Return [X, Y] of the center of cell containing provided text 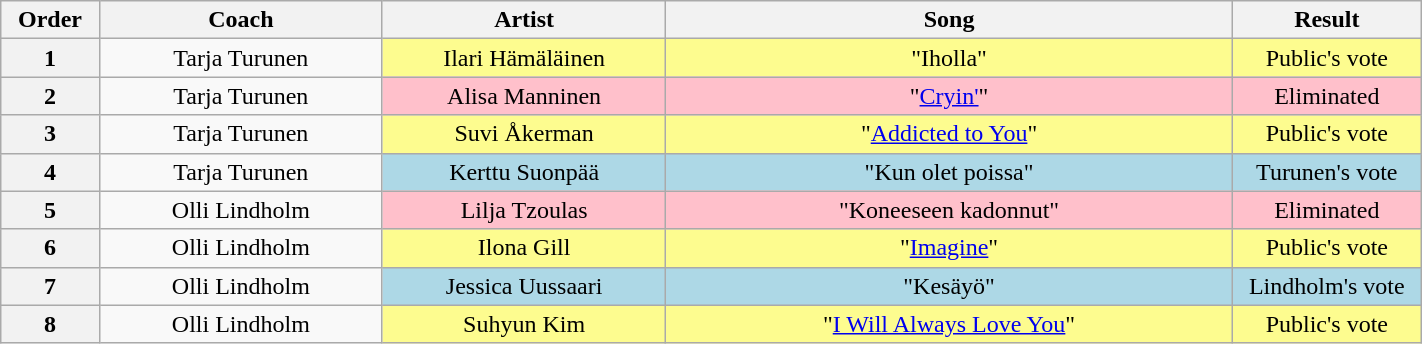
"Cryin'" [950, 96]
"Iholla" [950, 58]
7 [50, 286]
Lilja Tzoulas [524, 210]
"Kesäyö" [950, 286]
"I Will Always Love You" [950, 324]
Suhyun Kim [524, 324]
"Imagine" [950, 248]
2 [50, 96]
Order [50, 20]
Coach [240, 20]
3 [50, 134]
Kerttu Suonpää [524, 172]
8 [50, 324]
6 [50, 248]
Lindholm's vote [1326, 286]
Song [950, 20]
5 [50, 210]
"Kun olet poissa" [950, 172]
Alisa Manninen [524, 96]
Suvi Åkerman [524, 134]
1 [50, 58]
"Koneeseen kadonnut" [950, 210]
Ilari Hämäläinen [524, 58]
Ilona Gill [524, 248]
4 [50, 172]
"Addicted to You" [950, 134]
Jessica Uussaari [524, 286]
Result [1326, 20]
Artist [524, 20]
Turunen's vote [1326, 172]
